Provide the (x, y) coordinate of the cell's center where the given text is located.  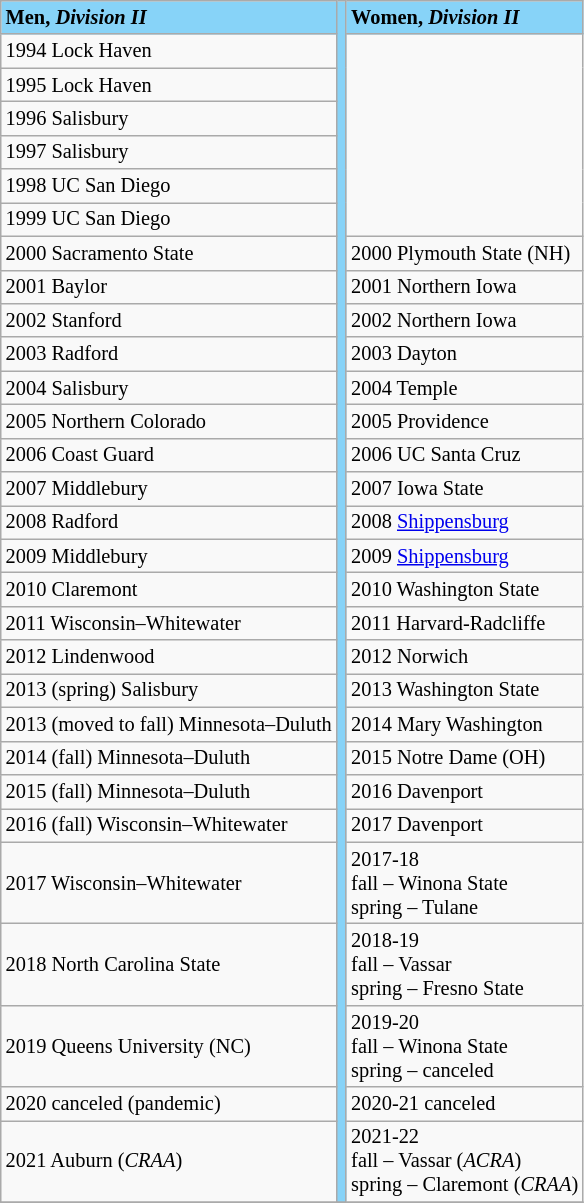
2015 Notre Dame (OH) (464, 758)
2018 North Carolina State (169, 964)
2020-21 canceled (464, 1104)
2014 Mary Washington (464, 724)
2007 Middlebury (169, 489)
2004 Salisbury (169, 388)
2016 Davenport (464, 791)
2003 Dayton (464, 354)
2001 Northern Iowa (464, 287)
Men, Division II (169, 17)
2015 (fall) Minnesota–Duluth (169, 791)
2001 Baylor (169, 287)
2006 Coast Guard (169, 455)
1994 Lock Haven (169, 51)
Women, Division II (464, 17)
2020 canceled (pandemic) (169, 1104)
2010 Washington State (464, 589)
2010 Claremont (169, 589)
2007 Iowa State (464, 489)
2004 Temple (464, 388)
2018-19fall – Vassarspring – Fresno State (464, 964)
2019-20fall – Winona Statespring – canceled (464, 1046)
2021-22fall – Vassar (ACRA)spring – Claremont (CRAA) (464, 1161)
2006 UC Santa Cruz (464, 455)
2011 Wisconsin–Whitewater (169, 623)
2009 Middlebury (169, 556)
2021 Auburn (CRAA) (169, 1161)
2003 Radford (169, 354)
2016 (fall) Wisconsin–Whitewater (169, 825)
2000 Plymouth State (NH) (464, 253)
2019 Queens University (NC) (169, 1046)
2017 Wisconsin–Whitewater (169, 883)
1998 UC San Diego (169, 186)
2013 (spring) Salisbury (169, 690)
2005 Providence (464, 421)
2008 Radford (169, 522)
2011 Harvard-Radcliffe (464, 623)
2013 Washington State (464, 690)
1995 Lock Haven (169, 85)
2002 Stanford (169, 320)
2017 Davenport (464, 825)
1996 Salisbury (169, 118)
1997 Salisbury (169, 152)
2005 Northern Colorado (169, 421)
2000 Sacramento State (169, 253)
2008 Shippensburg (464, 522)
1999 UC San Diego (169, 219)
2002 Northern Iowa (464, 320)
2014 (fall) Minnesota–Duluth (169, 758)
2013 (moved to fall) Minnesota–Duluth (169, 724)
2017-18fall – Winona Statespring – Tulane (464, 883)
2009 Shippensburg (464, 556)
2012 Lindenwood (169, 657)
2012 Norwich (464, 657)
